Locate the cell with the specified text and output its [x, y] center coordinate. 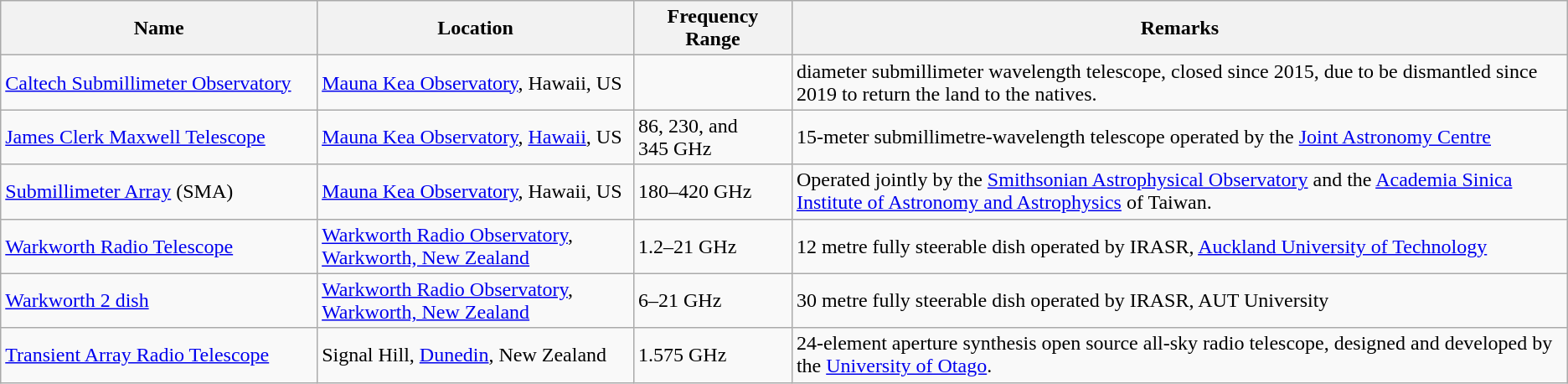
Submillimeter Array (SMA) [159, 191]
Warkworth 2 dish [159, 300]
6–21 GHz [712, 300]
30 metre fully steerable dish operated by IRASR, AUT University [1179, 300]
Signal Hill, Dunedin, New Zealand [476, 355]
Warkworth Radio Telescope [159, 246]
15-meter submillimetre-wavelength telescope operated by the Joint Astronomy Centre [1179, 138]
Transient Array Radio Telescope [159, 355]
Operated jointly by the Smithsonian Astrophysical Observatory and the Academia Sinica Institute of Astronomy and Astrophysics of Taiwan. [1179, 191]
Location [476, 29]
1.2–21 GHz [712, 246]
86, 230, and 345 GHz [712, 138]
Frequency Range [712, 29]
12 metre fully steerable dish operated by IRASR, Auckland University of Technology [1179, 246]
diameter submillimeter wavelength telescope, closed since 2015, due to be dismantled since 2019 to return the land to the natives. [1179, 82]
Name [159, 29]
Caltech Submillimeter Observatory [159, 82]
180–420 GHz [712, 191]
James Clerk Maxwell Telescope [159, 138]
1.575 GHz [712, 355]
Remarks [1179, 29]
24-element aperture synthesis open source all-sky radio telescope, designed and developed by the University of Otago. [1179, 355]
